Provide the [X, Y] coordinate of the cell's center where the given text is located.  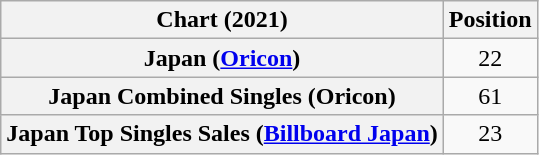
Japan (Oricon) [222, 58]
61 [490, 96]
22 [490, 58]
Chart (2021) [222, 20]
Position [490, 20]
Japan Combined Singles (Oricon) [222, 96]
23 [490, 134]
Japan Top Singles Sales (Billboard Japan) [222, 134]
